For the text-containing cell, return its midpoint in (x, y) coordinate format. 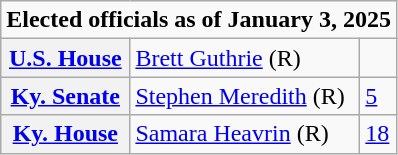
Ky. House (66, 134)
Elected officials as of January 3, 2025 (199, 20)
18 (378, 134)
U.S. House (66, 58)
Brett Guthrie (R) (245, 58)
Samara Heavrin (R) (245, 134)
Ky. Senate (66, 96)
Stephen Meredith (R) (245, 96)
5 (378, 96)
